Pinpoint the cell where the given text exists, returning its (x, y) midpoint coordinate. 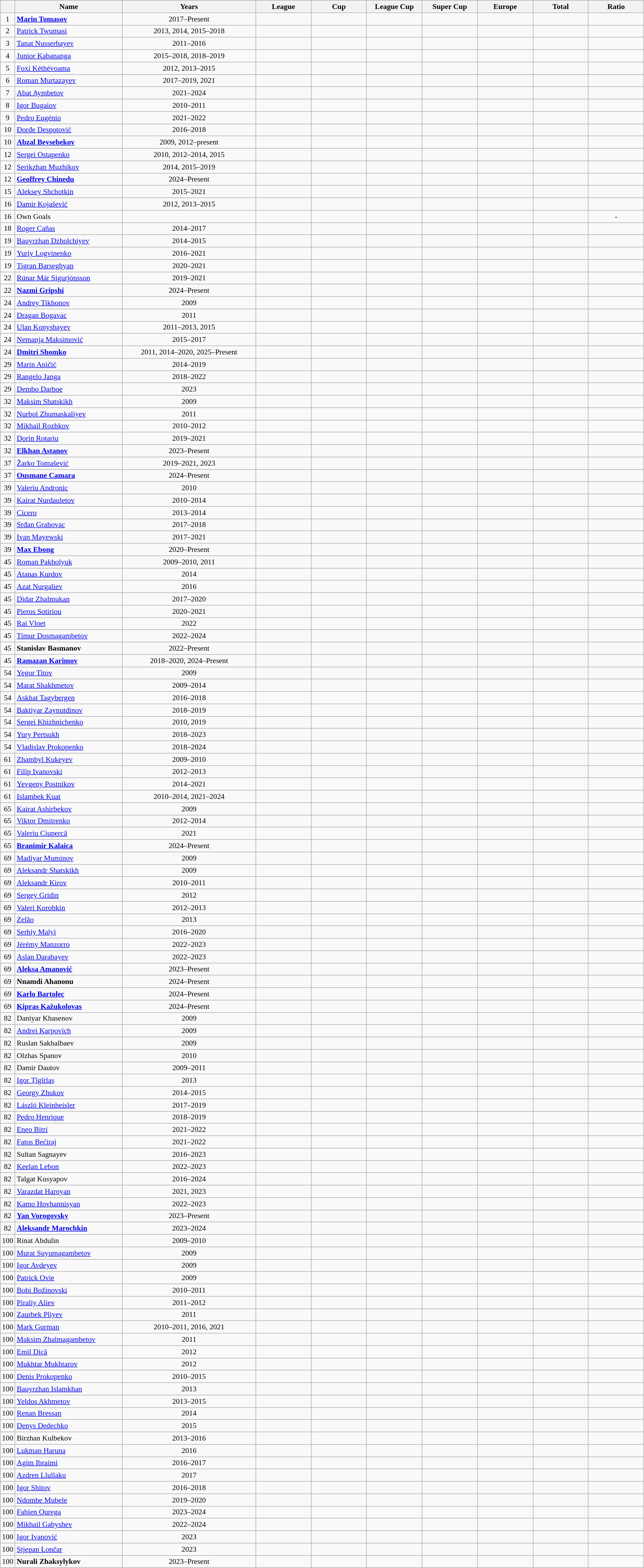
Fabien Ourega (69, 1512)
2019–2021, 2023 (189, 463)
Sergei Ostapenko (69, 155)
5 (8, 68)
4 (8, 56)
Marat Shakhmetov (69, 686)
Patrick Ovie (69, 1278)
2018–2024 (189, 747)
Damir Dautov (69, 1068)
Islambek Kuat (69, 796)
Junior Kabananga (69, 56)
Pedro Eugénio (69, 118)
Vladislav Prokopenko (69, 747)
2012–2014 (189, 821)
2010–2011, 2016, 2021 (189, 1327)
Roman Murtazayev (69, 81)
Serikzhan Muzhikov (69, 167)
Igor Țîgîrlaș (69, 1081)
Olzhas Spanov (69, 1056)
Yeldos Akhmetov (69, 1401)
Ramazan Karimov (69, 661)
2018–2023 (189, 735)
2010–2014, 2021–2024 (189, 796)
Kamo Hovhannisyan (69, 1204)
- (616, 217)
Azdren Llullaku (69, 1475)
Marin Tomasov (69, 19)
Lukman Haruna (69, 1451)
1 (8, 19)
7 (8, 93)
Yury Pertsukh (69, 735)
2014–2019 (189, 364)
Aleksandr Shatskikh (69, 871)
Mikhail Gabyshev (69, 1525)
Maksim Zhalmagambetov (69, 1340)
Georgy Zhukov (69, 1093)
Andrey Tikhonov (69, 303)
Yan Vorogovsky (69, 1216)
League Cup (394, 7)
Zelão (69, 920)
Branimir Kalaica (69, 846)
Elkhan Astanov (69, 451)
Azat Nurgaliev (69, 587)
Ndombe Mubele (69, 1500)
Agim Ibraimi (69, 1463)
Aleksey Shchotkin (69, 192)
Bauyrzhan Dzholchiyev (69, 241)
Sergei Khizhnichenko (69, 722)
Nurali Zhaksylykov (69, 1562)
Žarko Tomašević (69, 463)
Ruslan Sakhalbaev (69, 1043)
Daniyar Khasenov (69, 1019)
Zaurbek Pliyev (69, 1315)
Timur Dosmagambetov (69, 636)
2015–2018, 2018–2019 (189, 56)
Foxi Kéthévoama (69, 68)
Viktor Dmitrenko (69, 821)
2016–2021 (189, 254)
2010–2012 (189, 426)
2016–2017 (189, 1463)
2011–2016 (189, 44)
Srđan Grahovac (69, 525)
Birzhan Kulbekov (69, 1438)
Murat Suyumagambetov (69, 1253)
Denys Dedechko (69, 1426)
Rúnar Már Sigurjónsson (69, 278)
2010–2014 (189, 500)
Rinat Abdulin (69, 1241)
2009–2010, 2011 (189, 562)
Cup (339, 7)
2013, 2014, 2015–2018 (189, 31)
Maksim Shatskikh (69, 402)
Andrei Karpovich (69, 1031)
Aslan Darabayev (69, 957)
Nazmi Gripshi (69, 291)
Renan Bressan (69, 1413)
Ulan Konysbayev (69, 327)
Baktiyar Zaynutdinov (69, 710)
2010, 2019 (189, 722)
2021–2024 (189, 93)
Valeriu Andronic (69, 488)
2011, 2014–2020, 2025–Present (189, 352)
Denis Prokopenko (69, 1377)
Damir Kojašević (69, 204)
2010–2015 (189, 1377)
2022–Present (189, 649)
Marin Aničić (69, 364)
Sergey Gridin (69, 895)
Pieros Sotiriou (69, 611)
2013–2016 (189, 1438)
Kairat Nurdauletov (69, 500)
Dembo Darboe (69, 389)
Nurbol Zhumaskaliyev (69, 414)
2009–2011 (189, 1068)
8 (8, 105)
Keelan Lebon (69, 1167)
Nemanja Maksimović (69, 340)
Igor Bugaiov (69, 105)
18 (8, 229)
Piraliy Aliev (69, 1303)
Serhiy Malyi (69, 932)
Aleksandr Kirov (69, 883)
2011–2012 (189, 1303)
Valeri Korobkin (69, 908)
Yuriy Logvinenko (69, 254)
Madiyar Muminov (69, 858)
2017–2019 (189, 1105)
Patrick Twumasi (69, 31)
2016–2020 (189, 932)
Abat Aymbetov (69, 93)
Bauyrzhan Islamkhan (69, 1389)
3 (8, 44)
Eneo Bitri (69, 1130)
Rai Vloet (69, 624)
Karlo Bartolec (69, 994)
2022 (189, 624)
Atanas Kurdov (69, 574)
Zhambyl Kukeyev (69, 759)
2017–Present (189, 19)
2015 (189, 1426)
2011–2013, 2015 (189, 327)
Aleksandr Marochkin (69, 1228)
Dmitri Shomko (69, 352)
Tigran Barseghyan (69, 266)
Super Cup (450, 7)
2019–2020 (189, 1500)
Sultan Sagnayev (69, 1154)
Abzal Beysebekov (69, 142)
Tanat Nusserbayev (69, 44)
2017–2021 (189, 537)
Dorin Rotariu (69, 439)
Stanislav Basmanov (69, 649)
2018–2022 (189, 377)
2018–2020, 2024–Present (189, 661)
Years (189, 7)
2009, 2012–present (189, 142)
Igor Avdeyev (69, 1266)
Valeriu Ciupercă (69, 834)
2009–2014 (189, 686)
Ratio (616, 7)
Didar Zhalmukan (69, 599)
2016–2023 (189, 1154)
Roman Pakholyuk (69, 562)
Igor Shitov (69, 1488)
Total (561, 7)
Đorđe Despotović (69, 130)
2013–2015 (189, 1401)
Ousmane Camara (69, 476)
6 (8, 81)
Dragan Bogavac (69, 315)
Mukhtar Mukhtarov (69, 1364)
Talgat Kusyapov (69, 1179)
9 (8, 118)
Filip Ivanovski (69, 772)
Mark Gurman (69, 1327)
15 (8, 192)
2017 (189, 1475)
Own Goals (69, 217)
Pedro Henrique (69, 1117)
2014, 2015–2019 (189, 167)
Askhat Tagybergen (69, 698)
League (284, 7)
Emil Dică (69, 1352)
Max Ebong (69, 550)
Cícero (69, 513)
2015–2021 (189, 192)
Geoffrey Chinedu (69, 179)
Fatos Bećiraj (69, 1142)
Ivan Mayewski (69, 537)
Europe (505, 7)
2020–Present (189, 550)
Aleksa Amanović (69, 969)
Rangelo Janga (69, 377)
Yegor Titov (69, 673)
Kairat Ashirbekov (69, 809)
2017–2018 (189, 525)
Yevgeny Postnikov (69, 784)
Roger Cañas (69, 229)
2 (8, 31)
2021 (189, 834)
Stjepan Lončar (69, 1549)
2021, 2023 (189, 1191)
2014–2017 (189, 229)
2015–2017 (189, 340)
Varazdat Haroyan (69, 1191)
Bobi Božinovski (69, 1290)
Igor Ivanović (69, 1537)
2014–2021 (189, 784)
2017–2019, 2021 (189, 81)
Mikhail Rozhkov (69, 426)
2016–2024 (189, 1179)
Kipras Kažukolovas (69, 1006)
László Kleinheisler (69, 1105)
Name (69, 7)
2010, 2012–2014, 2015 (189, 155)
Jérémy Manzorro (69, 945)
Nnamdi Ahanonu (69, 982)
2017–2020 (189, 599)
2013–2014 (189, 513)
